Locate the cell with the specified text and output its (x, y) center coordinate. 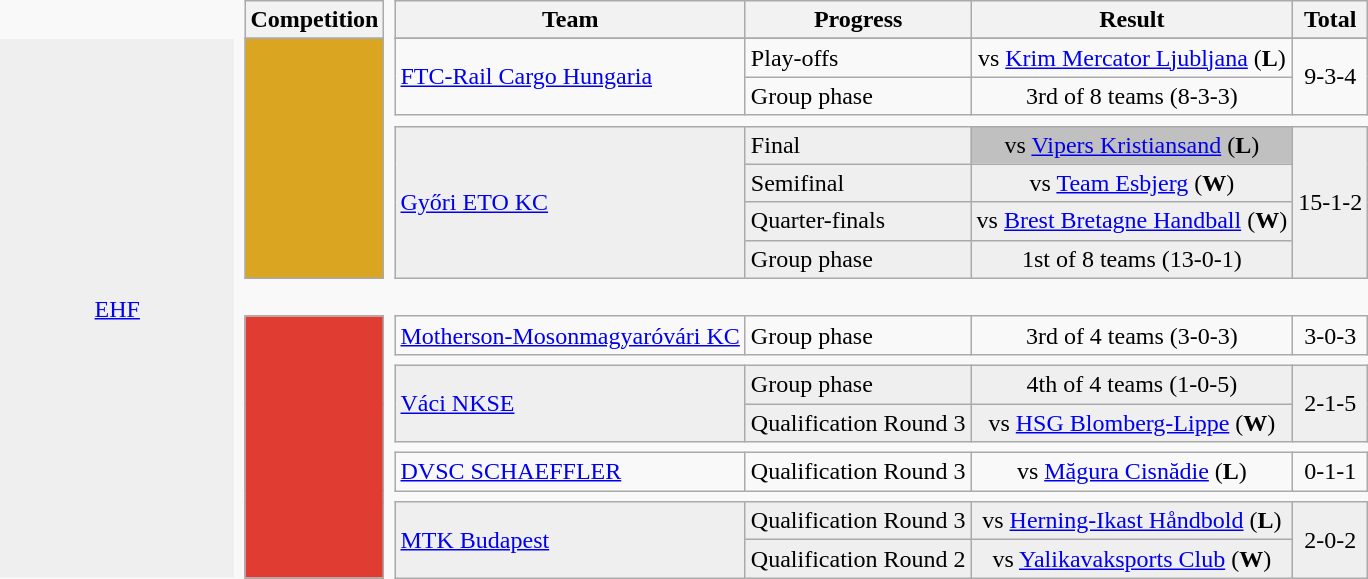
Semifinal (858, 183)
2-0-2 (1330, 540)
3rd of 4 teams (3-0-3) (1132, 335)
Final (858, 145)
vs HSG Blomberg-Lippe (W) (1132, 423)
4th of 4 teams (1-0-5) (1132, 384)
1st of 8 teams (13-0-1) (1132, 259)
Play-offs (858, 58)
vs Măgura Cisnădie (L) (1132, 472)
Competition (314, 20)
vs Yalikavaksports Club (W) (1132, 559)
Motherson-Mosonmagyaróvári KC (570, 335)
DVSC SCHAEFFLER (570, 472)
Result (1132, 20)
Qualification Round 2 (858, 559)
vs Herning-Ikast Håndbold (L) (1132, 521)
9-3-4 (1330, 77)
vs Brest Bretagne Handball (W) (1132, 221)
MTK Budapest (570, 540)
FTC-Rail Cargo Hungaria (570, 77)
Quarter-finals (858, 221)
3rd of 8 teams (8-3-3) (1132, 96)
Team (570, 20)
Total (1330, 20)
Progress (858, 20)
Győri ETO KC (570, 202)
0-1-1 (1330, 472)
Váci NKSE (570, 403)
3-0-3 (1330, 335)
vs Krim Mercator Ljubljana (L) (1132, 58)
vs Vipers Kristiansand (L) (1132, 145)
15-1-2 (1330, 202)
vs Team Esbjerg (W) (1132, 183)
2-1-5 (1330, 403)
EHF (118, 308)
